Determine the [x, y] coordinate at the center of the cell enclosing the given text.  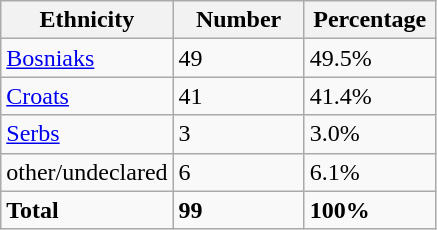
Ethnicity [87, 20]
Total [87, 210]
Bosniaks [87, 58]
Percentage [370, 20]
6 [238, 172]
99 [238, 210]
3.0% [370, 134]
other/undeclared [87, 172]
49 [238, 58]
Serbs [87, 134]
3 [238, 134]
41.4% [370, 96]
100% [370, 210]
Croats [87, 96]
41 [238, 96]
6.1% [370, 172]
49.5% [370, 58]
Number [238, 20]
